Provide the [X, Y] coordinate of the cell's center where the given text is located.  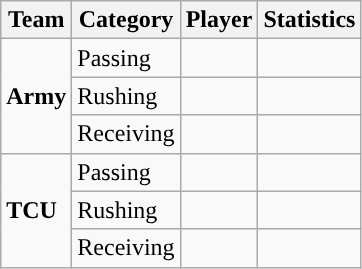
Category [126, 20]
Player [219, 20]
Team [36, 20]
Statistics [310, 20]
Army [36, 96]
TCU [36, 210]
